Search for the cell housing the specified text and yield its [x, y] center coordinate. 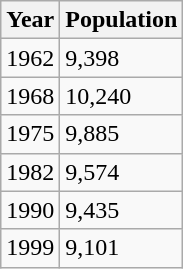
Year [30, 20]
9,574 [122, 172]
Population [122, 20]
1990 [30, 210]
9,885 [122, 134]
9,101 [122, 248]
1968 [30, 96]
9,398 [122, 58]
10,240 [122, 96]
9,435 [122, 210]
1962 [30, 58]
1982 [30, 172]
1975 [30, 134]
1999 [30, 248]
